Return the [x, y] coordinate for the center point of the cell that contains the specified text.  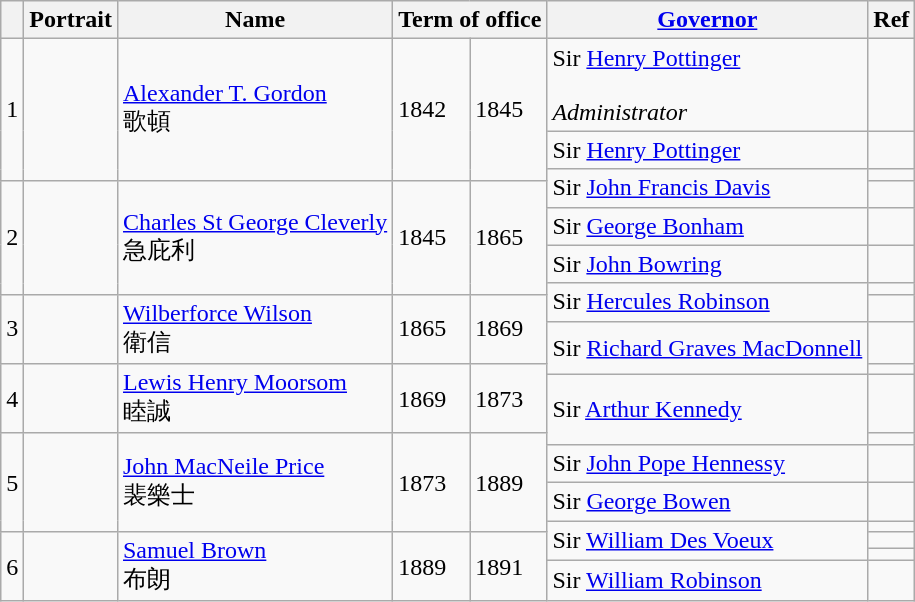
1842 [432, 110]
Sir John Bowring [708, 264]
Sir George Bonham [708, 226]
Sir George Bowen [708, 501]
Sir William Robinson [708, 580]
Charles St George Cleverly急庇利 [254, 237]
Sir Richard Graves MacDonnell [708, 348]
Alexander T. Gordon歌頓 [254, 110]
Sir John Francis Davis [708, 188]
Sir John Pope Hennessy [708, 463]
5 [12, 482]
Term of office [470, 20]
4 [12, 399]
Wilberforce Wilson衛信 [254, 329]
Sir Henry PottingerAdministrator [708, 85]
Sir Hercules Robinson [708, 302]
6 [12, 567]
Governor [708, 20]
Portrait [71, 20]
2 [12, 237]
Lewis Henry Moorsom睦誠 [254, 399]
John MacNeile Price裴樂士 [254, 482]
Sir William Des Voeux [708, 540]
Samuel Brown布朗 [254, 567]
1 [12, 110]
3 [12, 329]
Name [254, 20]
Sir Arthur Kennedy [708, 410]
Sir Henry Pottinger [708, 150]
1891 [508, 567]
Ref [892, 20]
